From the cell containing the given text, extract its center point as [X, Y] coordinate. 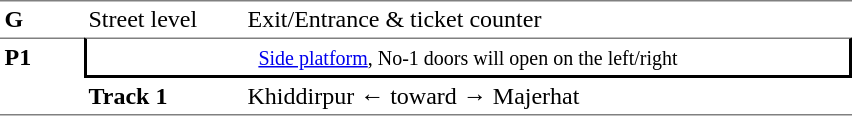
Track 1 [164, 97]
P1 [42, 77]
Exit/Entrance & ticket counter [548, 19]
Street level [164, 19]
G [42, 19]
Khiddirpur ← toward → Majerhat [548, 97]
Side platform, No-1 doors will open on the left/right [468, 58]
